Determine the (x, y) coordinate at the center of the cell enclosing the given text.  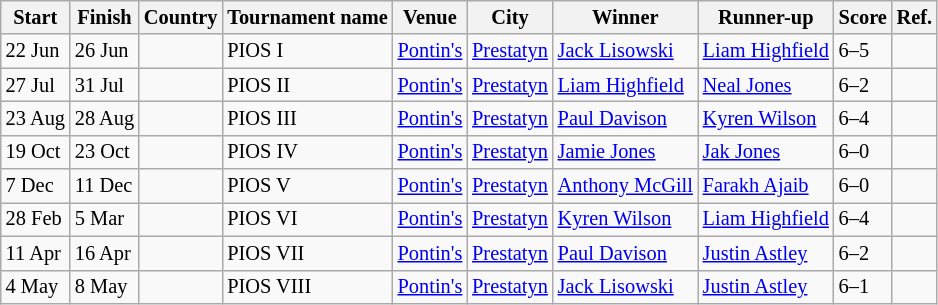
PIOS II (307, 85)
23 Aug (36, 118)
27 Jul (36, 85)
31 Jul (104, 85)
11 Apr (36, 253)
Tournament name (307, 17)
26 Jun (104, 51)
Score (863, 17)
Jak Jones (766, 152)
City (510, 17)
22 Jun (36, 51)
Runner-up (766, 17)
6–5 (863, 51)
7 Dec (36, 186)
PIOS V (307, 186)
Venue (430, 17)
PIOS VII (307, 253)
Start (36, 17)
11 Dec (104, 186)
5 Mar (104, 219)
Anthony McGill (626, 186)
PIOS IV (307, 152)
Ref. (914, 17)
Winner (626, 17)
Neal Jones (766, 85)
Finish (104, 17)
PIOS VI (307, 219)
28 Aug (104, 118)
19 Oct (36, 152)
PIOS VIII (307, 287)
16 Apr (104, 253)
28 Feb (36, 219)
PIOS I (307, 51)
Country (180, 17)
Farakh Ajaib (766, 186)
8 May (104, 287)
4 May (36, 287)
6–1 (863, 287)
23 Oct (104, 152)
Jamie Jones (626, 152)
PIOS III (307, 118)
